Extract the (X, Y) coordinate from the center of the cell holding the provided text.  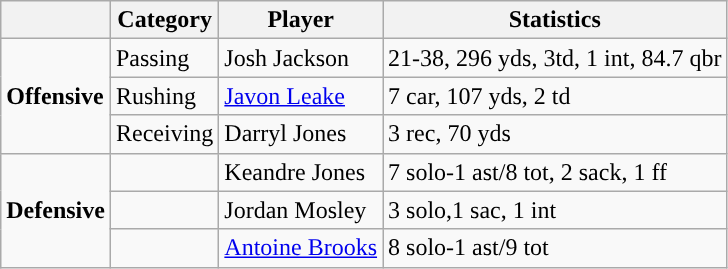
7 car, 107 yds, 2 td (555, 96)
3 solo,1 sac, 1 int (555, 210)
3 rec, 70 yds (555, 134)
Antoine Brooks (301, 248)
7 solo-1 ast/8 tot, 2 sack, 1 ff (555, 172)
Offensive (56, 96)
8 solo-1 ast/9 tot (555, 248)
Player (301, 20)
Rushing (164, 96)
21-38, 296 yds, 3td, 1 int, 84.7 qbr (555, 58)
Defensive (56, 210)
Keandre Jones (301, 172)
Josh Jackson (301, 58)
Statistics (555, 20)
Passing (164, 58)
Javon Leake (301, 96)
Darryl Jones (301, 134)
Receiving (164, 134)
Category (164, 20)
Jordan Mosley (301, 210)
